Find where the given text appears and provide that cell's center as (x, y) coordinate. 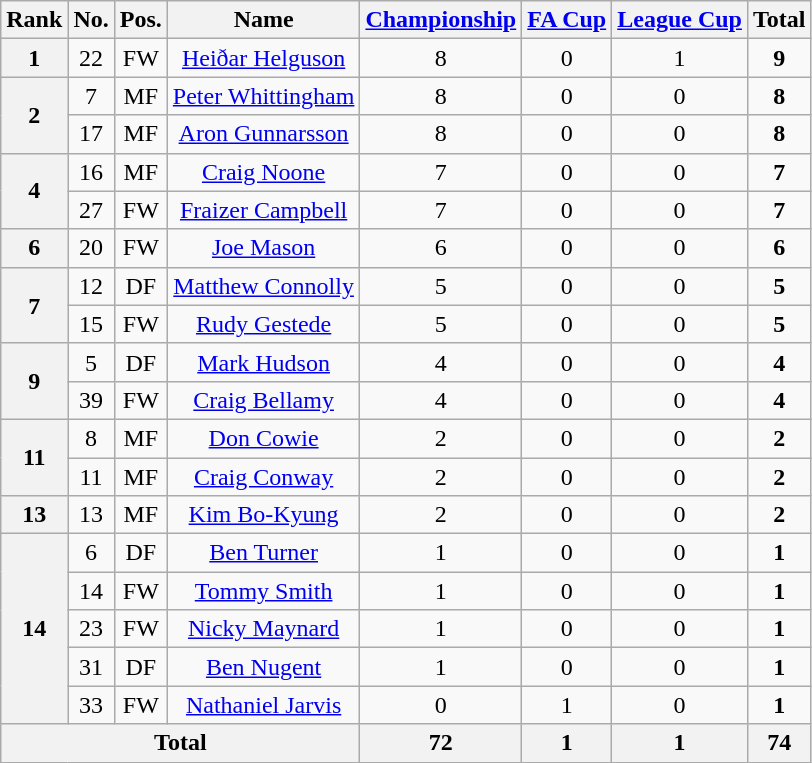
Ben Nugent (264, 667)
FA Cup (567, 20)
Joe Mason (264, 248)
Craig Conway (264, 477)
22 (91, 58)
23 (91, 629)
Nathaniel Jarvis (264, 705)
Pos. (140, 20)
Aron Gunnarsson (264, 134)
Heiðar Helguson (264, 58)
16 (91, 172)
Rank (34, 20)
Mark Hudson (264, 362)
Kim Bo-Kyung (264, 515)
Nicky Maynard (264, 629)
27 (91, 210)
Ben Turner (264, 553)
33 (91, 705)
Peter Whittingham (264, 96)
39 (91, 400)
17 (91, 134)
Fraizer Campbell (264, 210)
Don Cowie (264, 438)
31 (91, 667)
Name (264, 20)
Craig Bellamy (264, 400)
League Cup (680, 20)
15 (91, 324)
Rudy Gestede (264, 324)
12 (91, 286)
Championship (441, 20)
Matthew Connolly (264, 286)
Tommy Smith (264, 591)
Craig Noone (264, 172)
72 (441, 743)
No. (91, 20)
20 (91, 248)
74 (779, 743)
